Return [X, Y] of the center of cell containing provided text 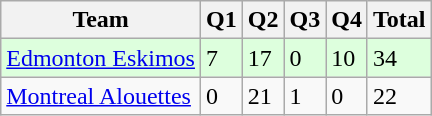
21 [263, 96]
Total [399, 20]
Q1 [221, 20]
7 [221, 58]
34 [399, 58]
Q4 [347, 20]
22 [399, 96]
Edmonton Eskimos [101, 58]
10 [347, 58]
Montreal Alouettes [101, 96]
Team [101, 20]
Q2 [263, 20]
17 [263, 58]
1 [305, 96]
Q3 [305, 20]
